Capture the cell that displays the provided text and extract its [X, Y] central coordinate. 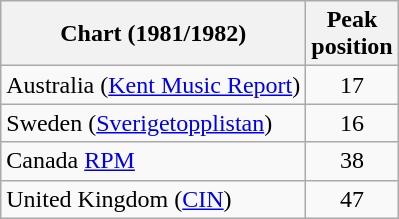
Sweden (Sverigetopplistan) [154, 123]
38 [352, 161]
16 [352, 123]
Canada RPM [154, 161]
United Kingdom (CIN) [154, 199]
Peakposition [352, 34]
17 [352, 85]
Australia (Kent Music Report) [154, 85]
47 [352, 199]
Chart (1981/1982) [154, 34]
